Output the [X, Y] coordinate of the center of the cell containing the given text.  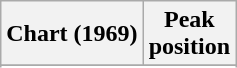
Chart (1969) [72, 34]
Peakposition [189, 34]
